From the cell containing the given text, extract its center point as [x, y] coordinate. 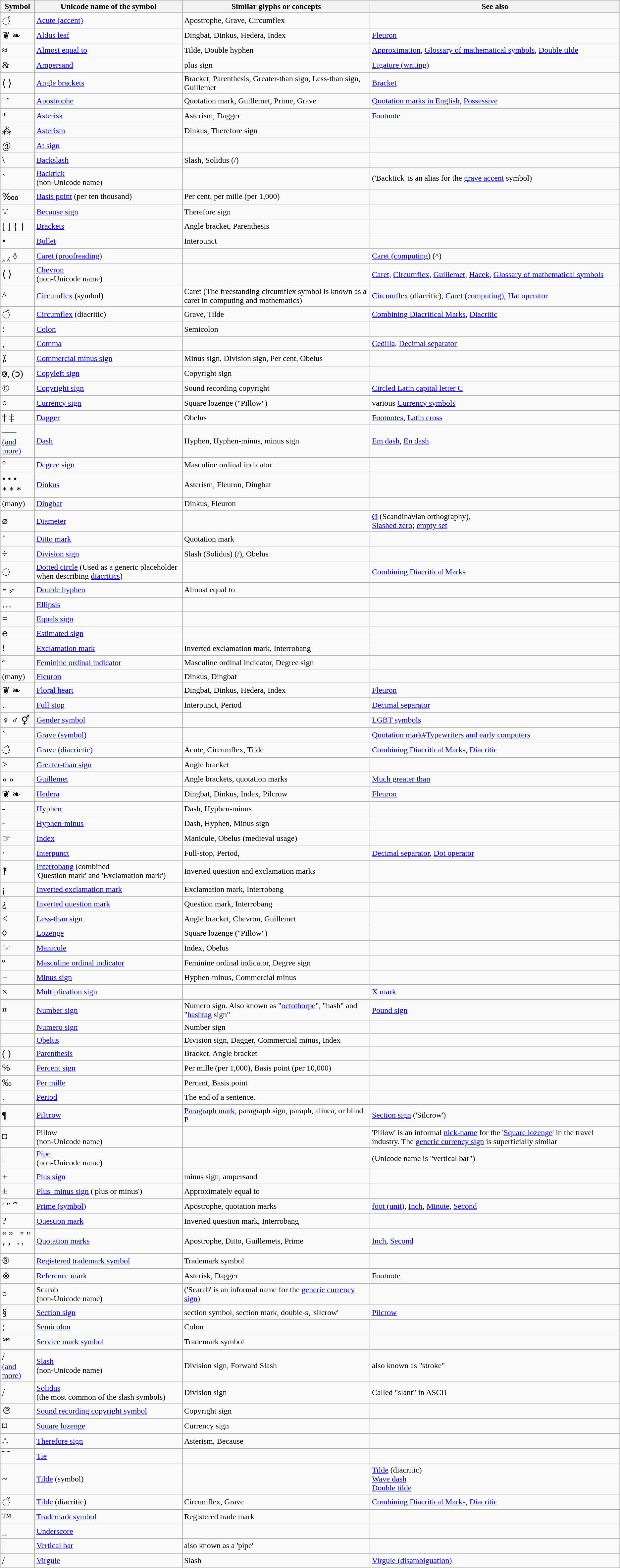
Ligature (writing) [495, 65]
“ ” " " ‘ ’ ' ' [18, 1241]
_ [18, 1531]
Circumflex, Grave [276, 1502]
🄯, (ɔ) [18, 374]
™ [18, 1517]
♀ ♂ ⚥ [18, 720]
Dinkus, Dingbat [276, 676]
Hedera [108, 794]
Registered trademark symbol [108, 1261]
Ampersand [108, 65]
Commercial minus sign [108, 359]
⁀ [18, 1456]
‽ [18, 871]
Unicode name of the symbol [108, 7]
Exclamation mark [108, 648]
Quotation mark, Guillemet, Prime, Grave [276, 101]
• [18, 241]
? [18, 1221]
Circumflex (symbol) [108, 296]
Brackets [108, 226]
⌀ [18, 521]
Decimal separator [495, 705]
Ellipsis [108, 605]
Lozenge [108, 933]
° [18, 465]
Dingbat [108, 504]
℗ [18, 1411]
Angle brackets [108, 83]
§ [18, 1312]
Dash [108, 441]
Pillow (non-Unicode name) [108, 1137]
Asterism, Because [276, 1441]
minus sign, ampersand [276, 1177]
Called "slant" in ASCII [495, 1393]
Question mark [108, 1221]
@ [18, 145]
Asterisk, Dagger [276, 1276]
Square lozenge [108, 1426]
− [18, 977]
℮ [18, 634]
¿ [18, 904]
Circumflex (diacritic) [108, 314]
¶ [18, 1116]
Caret (proofreading) [108, 256]
^ [18, 296]
Slash, Solidus (/) [276, 160]
Inch, Second [495, 1241]
also known as a 'pipe' [276, 1546]
various Currency symbols [495, 403]
Em dash, En dash [495, 441]
º [18, 963]
Apostrophe, Grave, Circumflex [276, 21]
Hyphen-minus, Commercial minus [276, 977]
… [18, 605]
Hyphen [108, 809]
Floral heart [108, 690]
Approximately equal to [276, 1191]
Per mille (per 1,000), Basis point (per 10,000) [276, 1068]
Solidus(the most common of the slash symbols) [108, 1393]
Inverted exclamation mark [108, 889]
Basis point (per ten thousand) [108, 197]
Chevron (non-Unicode name) [108, 274]
Scarab(non-Unicode name) [108, 1294]
Registered trade mark [276, 1517]
Feminine ordinal indicator, Degree sign [276, 963]
Backslash [108, 160]
Gender symbol [108, 720]
Inverted exclamation mark, Interrobang [276, 648]
Reference mark [108, 1276]
© [18, 388]
Index [108, 838]
Apostrophe, Ditto, Guillemets, Prime [276, 1241]
Per cent, per mille (per 1,000) [276, 197]
Grave (symbol) [108, 735]
Underscore [108, 1531]
Sound recording copyright symbol [108, 1411]
Multiplication sign [108, 992]
Numero sign [108, 1027]
× [18, 992]
Asterisk [108, 116]
◌̂ [18, 314]
℠ [18, 1342]
Dash, Hyphen, Minus sign [276, 823]
('Backtick' is an alias for the grave accent symbol) [495, 178]
• • •* * * [18, 485]
⹀ ⸗ [18, 590]
Tilde, Double hyphen [276, 50]
Approximation, Glossary of mathematical symbols, Double tilde [495, 50]
Sound recording copyright [276, 388]
Cedilla, Decimal separator [495, 344]
Section sign [108, 1312]
Bracket, Angle bracket [276, 1053]
= [18, 619]
Full-stop, Period, [276, 853]
; [18, 1327]
Tilde (symbol) [108, 1479]
Backtick (non-Unicode name) [108, 178]
'Pillow' is an informal nick-name for the 'Square lozenge' in the travel industry. The generic currency sign is superficially similar [495, 1137]
® [18, 1261]
Footnotes, Latin cross [495, 418]
Slash(non-Unicode name) [108, 1365]
Tie [108, 1456]
‸ ⁁ ⎀ [18, 256]
Slash (Solidus) (/), Obelus [276, 553]
Bracket [495, 83]
('Scarab' is an informal name for the generic currency sign) [276, 1294]
Asterism, Fleuron, Dingbat [276, 485]
Because sign [108, 212]
, [18, 344]
Dagger [108, 418]
# [18, 1010]
Angle bracket, Chevron, Guillemet [276, 918]
: [18, 329]
Asterism [108, 131]
Per mille [108, 1082]
Plus–minus sign ('plus or minus') [108, 1191]
◌́ [18, 21]
X mark [495, 992]
Question mark, Interrobang [276, 904]
Minus sign [108, 977]
Dinkus [108, 485]
Quotation marks [108, 1241]
~ [18, 1479]
Copyleft sign [108, 374]
Interrobang (combined 'Question mark' and 'Exclamation mark') [108, 871]
Circled Latin capital letter C [495, 388]
Interpunct, Period [276, 705]
≈ [18, 50]
Manicule [108, 948]
The end of a sentence. [276, 1097]
Percent, Basis point [276, 1082]
Ø (Scandinavian orthography), Slashed zero; empty set [495, 521]
At sign [108, 145]
† ‡ [18, 418]
Virgule [108, 1560]
! [18, 648]
Minus sign, Division sign, Per cent, Obelus [276, 359]
See also [495, 7]
Acute (accent) [108, 21]
Combining Diacritical Marks [495, 571]
Hyphen-minus [108, 823]
Angle bracket, Parenthesis [276, 226]
section symbol, section mark, double-s, 'silcrow' [276, 1312]
◌ [18, 571]
Percent sign [108, 1068]
Inverted question and exclamation marks [276, 871]
Aldus leaf [108, 35]
◊ [18, 933]
& [18, 65]
Dotted circle (Used as a generic placeholder when describing diacritics) [108, 571]
Dinkus, Fleuron [276, 504]
Period [108, 1097]
⁂ [18, 131]
Angle bracket [276, 765]
Symbol [18, 7]
Much greater than [495, 779]
( ) [18, 1053]
Double hyphen [108, 590]
Dash, Hyphen-minus [276, 809]
Degree sign [108, 465]
> [18, 765]
Estimated sign [108, 634]
\ [18, 160]
Full stop [108, 705]
Quotation mark#Typewriters and early computers [495, 735]
Diameter [108, 521]
※ [18, 1276]
Exclamation mark, Interrobang [276, 889]
¡ [18, 889]
–—(and more) [18, 441]
% [18, 1068]
Vertical bar [108, 1546]
Guillemet [108, 779]
Equals sign [108, 619]
Caret, Circumflex, Guillemet, Hacek, Glossary of mathematical symbols [495, 274]
Angle brackets, quotation marks [276, 779]
+ [18, 1177]
plus sign [276, 65]
Grave (diacrictic) [108, 750]
Apostrophe [108, 101]
* [18, 116]
Pipe(non-Unicode name) [108, 1159]
Numero sign. Also known as "octothorpe", "hash" and "hashtag sign" [276, 1010]
Division sign, Dagger, Commercial minus, Index [276, 1040]
Slash [276, 1560]
Masculine ordinal indicator, Degree sign [276, 663]
/(and more) [18, 1365]
′ ″ ‴ [18, 1206]
÷ [18, 553]
Asterism, Dagger [276, 116]
‐ [18, 809]
Dinkus, Therefore sign [276, 131]
Quotation mark [276, 539]
Inverted question mark [108, 904]
- [18, 823]
Section sign ('Silcrow') [495, 1116]
ª [18, 663]
∵ [18, 212]
LGBT symbols [495, 720]
Division sign, Forward Slash [276, 1365]
± [18, 1191]
Bracket, Parenthesis, Greater-than sign, Less-than sign, Guillemet [276, 83]
" [18, 539]
‰ [18, 1082]
Caret (The freestanding circumflex symbol is known as a caret in computing and mathematics) [276, 296]
Feminine ordinal indicator [108, 663]
∴ [18, 1441]
Prime (symbol) [108, 1206]
Caret (computing) (^) [495, 256]
Apostrophe, quotation marks [276, 1206]
Circumflex (diacritic), Caret (computing), Hat operator [495, 296]
Grave, Tilde [276, 314]
Greater-than sign [108, 765]
Comma [108, 344]
' ’ [18, 101]
< [18, 918]
⁒ [18, 359]
also known as "stroke" [495, 1365]
foot (unit), Inch, Minute, Second [495, 1206]
Paragraph mark, paragraph sign, paraph, alinea, or blind P [276, 1116]
Hyphen, Hyphen-minus, minus sign [276, 441]
Plus sign [108, 1177]
[ ] { } [18, 226]
Dingbat, Dinkus, Index, Pilcrow [276, 794]
Virgule (disambiguation) [495, 1560]
Decimal separator, Dot operator [495, 853]
Acute, Circumflex, Tilde [276, 750]
· [18, 853]
Service mark symbol [108, 1342]
Inverted question mark, Interrobang [276, 1221]
Tilde (diacritic)Wave dashDouble tilde [495, 1479]
« » [18, 779]
Similar glyphs or concepts [276, 7]
(Unicode name is "vertical bar") [495, 1159]
◌̃ [18, 1502]
Index, Obelus [276, 948]
Pound sign [495, 1010]
Bullet [108, 241]
Tilde (diacritic) [108, 1502]
‱ [18, 197]
Parenthesis [108, 1053]
◌̀ [18, 750]
Manicule, Obelus (medieval usage) [276, 838]
Quotation marks in English, Possessive [495, 101]
Less-than sign [108, 918]
Ditto mark [108, 539]
